Find where the given text appears and provide that cell's center as (X, Y) coordinate. 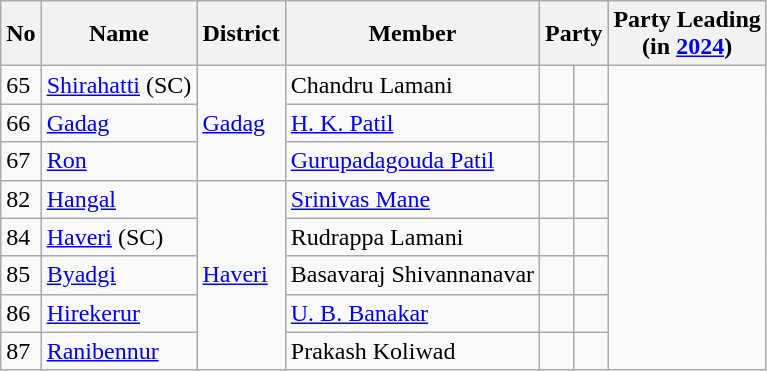
85 (21, 275)
Haveri (241, 275)
U. B. Banakar (412, 313)
Shirahatti (SC) (119, 85)
Gurupadagouda Patil (412, 161)
Rudrappa Lamani (412, 237)
No (21, 34)
87 (21, 351)
Member (412, 34)
Haveri (SC) (119, 237)
Hangal (119, 199)
Hirekerur (119, 313)
Name (119, 34)
Ranibennur (119, 351)
Byadgi (119, 275)
66 (21, 123)
Party Leading(in 2024) (687, 34)
84 (21, 237)
District (241, 34)
Chandru Lamani (412, 85)
H. K. Patil (412, 123)
Prakash Koliwad (412, 351)
Ron (119, 161)
67 (21, 161)
Srinivas Mane (412, 199)
Basavaraj Shivannanavar (412, 275)
65 (21, 85)
86 (21, 313)
Party (574, 34)
82 (21, 199)
